Return the [x, y] coordinate for the center point of the cell that contains the specified text.  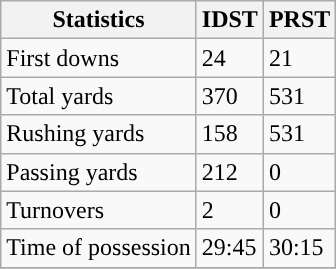
212 [230, 172]
30:15 [299, 248]
Turnovers [99, 210]
Passing yards [99, 172]
Total yards [99, 96]
Rushing yards [99, 134]
PRST [299, 20]
21 [299, 58]
24 [230, 58]
370 [230, 96]
158 [230, 134]
2 [230, 210]
IDST [230, 20]
Statistics [99, 20]
Time of possession [99, 248]
First downs [99, 58]
29:45 [230, 248]
